Detect which cell encompasses the target text, then output its (x, y) center coordinate. 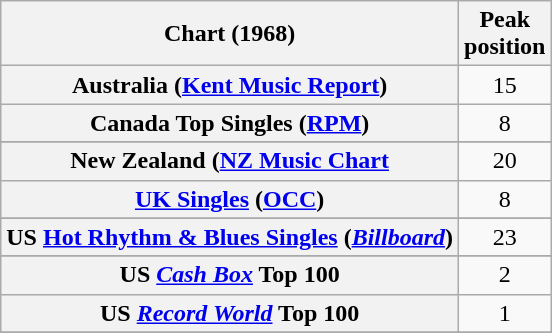
2 (505, 275)
Australia (Kent Music Report) (230, 85)
US Hot Rhythm & Blues Singles (Billboard) (230, 237)
1 (505, 313)
15 (505, 85)
US Record World Top 100 (230, 313)
20 (505, 161)
Canada Top Singles (RPM) (230, 123)
New Zealand (NZ Music Chart (230, 161)
Peakposition (505, 34)
23 (505, 237)
US Cash Box Top 100 (230, 275)
UK Singles (OCC) (230, 199)
Chart (1968) (230, 34)
